Provide the (X, Y) coordinate of the cell's center where the given text is located.  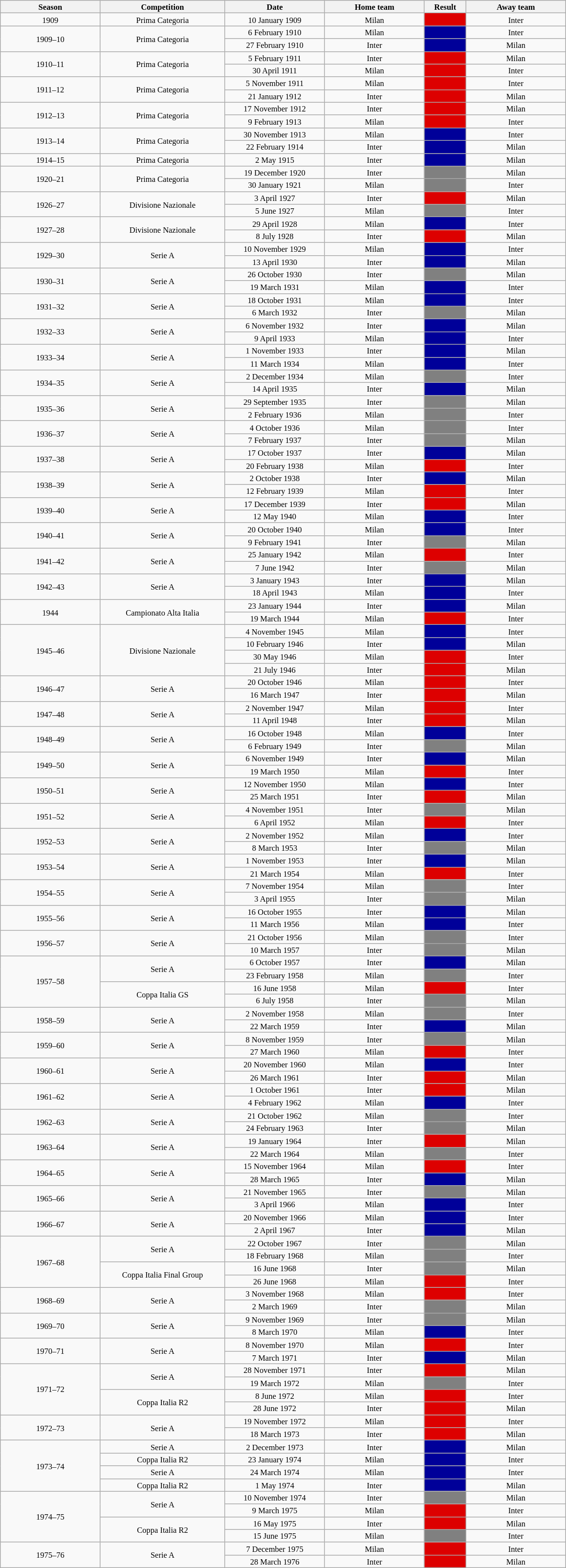
20 November 1960 (275, 1064)
22 February 1914 (275, 147)
3 April 1966 (275, 1205)
21 November 1965 (275, 1192)
8 November 1970 (275, 1345)
1952–53 (50, 841)
1 November 1953 (275, 861)
1941–42 (50, 561)
8 March 1953 (275, 848)
10 November 1929 (275, 249)
1959–60 (50, 1045)
1936–37 (50, 434)
15 June 1975 (275, 1536)
19 March 1931 (275, 287)
1942–43 (50, 587)
10 November 1974 (275, 1498)
1957–58 (50, 981)
1975–76 (50, 1555)
1932–33 (50, 331)
24 March 1974 (275, 1472)
11 March 1956 (275, 924)
1953–54 (50, 867)
2 April 1967 (275, 1230)
9 November 1969 (275, 1319)
1971–72 (50, 1389)
4 November 1945 (275, 631)
Competition (162, 7)
12 May 1940 (275, 516)
2 December 1973 (275, 1447)
11 April 1948 (275, 720)
1914–15 (50, 160)
26 October 1930 (275, 274)
26 June 1968 (275, 1281)
20 November 1966 (275, 1217)
1955–56 (50, 918)
1933–34 (50, 357)
1937–38 (50, 459)
1938–39 (50, 485)
23 January 1974 (275, 1459)
3 April 1927 (275, 198)
1926–27 (50, 204)
19 March 1944 (275, 618)
1960–61 (50, 1071)
27 March 1960 (275, 1052)
3 November 1968 (275, 1294)
30 May 1946 (275, 657)
29 April 1928 (275, 223)
20 October 1946 (275, 682)
1910–11 (50, 64)
1930–31 (50, 281)
Home team (374, 7)
30 November 1913 (275, 134)
21 October 1962 (275, 1115)
2 March 1969 (275, 1306)
15 November 1964 (275, 1166)
Coppa Italia Final Group (162, 1275)
1947–48 (50, 714)
1954–55 (50, 892)
6 November 1932 (275, 325)
1974–75 (50, 1517)
1929–30 (50, 255)
1970–71 (50, 1351)
19 November 1972 (275, 1421)
30 January 1921 (275, 185)
6 March 1932 (275, 312)
28 March 1965 (275, 1179)
1945–46 (50, 650)
10 January 1909 (275, 20)
8 June 1972 (275, 1396)
1 May 1974 (275, 1485)
1 November 1933 (275, 351)
Coppa Italia GS (162, 994)
24 February 1963 (275, 1128)
19 March 1972 (275, 1383)
1940–41 (50, 535)
6 November 1949 (275, 758)
11 March 1934 (275, 363)
1911–12 (50, 89)
2 November 1958 (275, 1014)
4 October 1936 (275, 427)
16 June 1958 (275, 988)
12 February 1939 (275, 491)
18 February 1968 (275, 1256)
1967–68 (50, 1262)
9 March 1975 (275, 1510)
28 June 1972 (275, 1409)
1956–57 (50, 943)
1961–62 (50, 1096)
Result (445, 7)
1946–47 (50, 688)
1969–70 (50, 1325)
2 February 1936 (275, 415)
20 February 1938 (275, 465)
9 April 1933 (275, 338)
7 March 1971 (275, 1357)
7 November 1954 (275, 886)
22 October 1967 (275, 1243)
29 September 1935 (275, 402)
23 February 1958 (275, 975)
19 December 1920 (275, 173)
7 February 1937 (275, 440)
16 March 1947 (275, 695)
1964–65 (50, 1172)
25 March 1951 (275, 797)
17 November 1912 (275, 109)
25 January 1942 (275, 554)
1909 (50, 20)
21 March 1954 (275, 873)
1972–73 (50, 1428)
5 November 1911 (275, 83)
6 April 1952 (275, 822)
18 October 1931 (275, 300)
6 October 1957 (275, 962)
23 January 1944 (275, 606)
1912–13 (50, 115)
14 April 1935 (275, 389)
6 February 1910 (275, 32)
8 March 1970 (275, 1332)
1963–64 (50, 1147)
16 October 1948 (275, 733)
28 November 1971 (275, 1370)
1966–67 (50, 1224)
1909–10 (50, 39)
30 April 1911 (275, 70)
3 April 1955 (275, 899)
19 January 1964 (275, 1141)
28 March 1976 (275, 1561)
8 November 1959 (275, 1039)
4 November 1951 (275, 810)
21 July 1946 (275, 669)
21 October 1956 (275, 937)
1968–69 (50, 1300)
22 March 1964 (275, 1153)
1962–63 (50, 1122)
5 June 1927 (275, 211)
2 October 1938 (275, 478)
Date (275, 7)
10 February 1946 (275, 644)
2 November 1952 (275, 835)
26 March 1961 (275, 1077)
1950–51 (50, 791)
1958–59 (50, 1020)
9 February 1913 (275, 121)
1965–66 (50, 1198)
1973–74 (50, 1466)
2 December 1934 (275, 376)
16 June 1968 (275, 1268)
18 March 1973 (275, 1434)
22 March 1959 (275, 1026)
10 March 1957 (275, 950)
17 December 1939 (275, 504)
1951–52 (50, 816)
6 February 1949 (275, 746)
27 February 1910 (275, 45)
13 April 1930 (275, 262)
1939–40 (50, 510)
1949–50 (50, 765)
1927–28 (50, 230)
16 October 1955 (275, 911)
9 February 1941 (275, 542)
1948–49 (50, 739)
1935–36 (50, 408)
3 January 1943 (275, 580)
12 November 1950 (275, 784)
1931–32 (50, 306)
17 October 1937 (275, 453)
2 November 1947 (275, 707)
5 February 1911 (275, 58)
7 December 1975 (275, 1548)
8 July 1928 (275, 236)
18 April 1943 (275, 593)
1934–35 (50, 383)
7 June 1942 (275, 568)
21 January 1912 (275, 96)
19 March 1950 (275, 771)
1920–21 (50, 179)
1944 (50, 612)
6 July 1958 (275, 1001)
20 October 1940 (275, 529)
Season (50, 7)
4 February 1962 (275, 1103)
1 October 1961 (275, 1090)
Away team (516, 7)
2 May 1915 (275, 160)
16 May 1975 (275, 1523)
Campionato Alta Italia (162, 612)
1913–14 (50, 140)
